Scan for the cell matching the given text and deliver its (X, Y) coordinate at center. 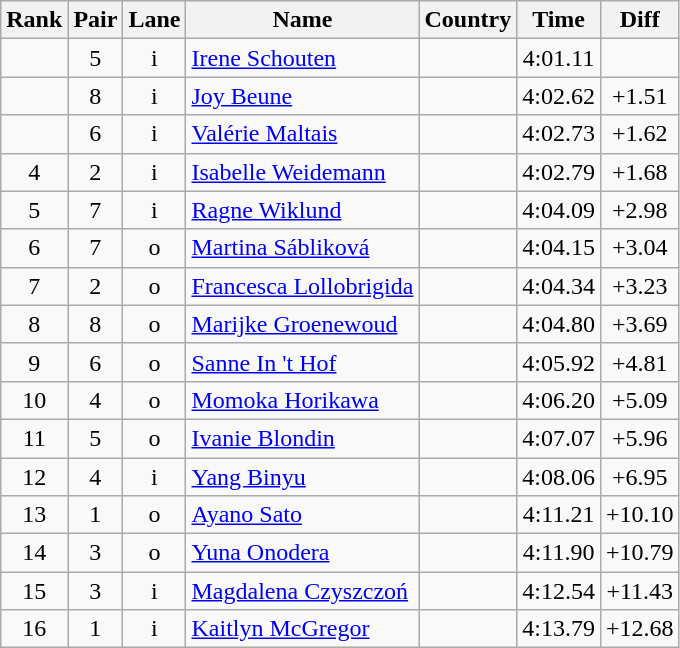
Yang Binyu (302, 477)
Yuna Onodera (302, 553)
Diff (640, 20)
+1.68 (640, 172)
Ayano Sato (302, 515)
4:13.79 (559, 629)
Francesca Lollobrigida (302, 286)
4:11.21 (559, 515)
Valérie Maltais (302, 134)
+10.79 (640, 553)
Pair (96, 20)
+2.98 (640, 210)
Magdalena Czyszczoń (302, 591)
Lane (154, 20)
Sanne In 't Hof (302, 362)
Ragne Wiklund (302, 210)
Rank (34, 20)
Joy Beune (302, 96)
Country (468, 20)
4:04.09 (559, 210)
4:04.15 (559, 248)
4:02.73 (559, 134)
+5.96 (640, 438)
4:11.90 (559, 553)
4:06.20 (559, 400)
+10.10 (640, 515)
+6.95 (640, 477)
10 (34, 400)
13 (34, 515)
4:01.11 (559, 58)
9 (34, 362)
16 (34, 629)
Kaitlyn McGregor (302, 629)
+4.81 (640, 362)
+3.23 (640, 286)
4:07.07 (559, 438)
+3.04 (640, 248)
4:08.06 (559, 477)
11 (34, 438)
+1.51 (640, 96)
Marijke Groenewoud (302, 324)
+1.62 (640, 134)
14 (34, 553)
Name (302, 20)
4:04.34 (559, 286)
15 (34, 591)
Martina Sábliková (302, 248)
Ivanie Blondin (302, 438)
4:02.62 (559, 96)
Isabelle Weidemann (302, 172)
4:05.92 (559, 362)
Irene Schouten (302, 58)
Time (559, 20)
4:04.80 (559, 324)
+12.68 (640, 629)
4:12.54 (559, 591)
+5.09 (640, 400)
4:02.79 (559, 172)
12 (34, 477)
+3.69 (640, 324)
Momoka Horikawa (302, 400)
+11.43 (640, 591)
